Output the (X, Y) coordinate of the center of the cell containing the given text.  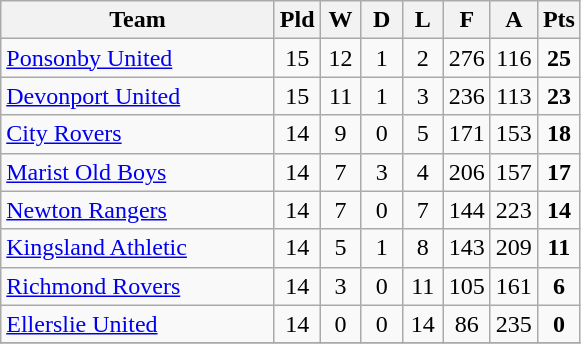
Kingsland Athletic (138, 248)
City Rovers (138, 134)
4 (422, 172)
206 (466, 172)
12 (340, 58)
Team (138, 20)
Marist Old Boys (138, 172)
Newton Rangers (138, 210)
144 (466, 210)
209 (514, 248)
Pts (558, 20)
L (422, 20)
153 (514, 134)
Richmond Rovers (138, 286)
171 (466, 134)
6 (558, 286)
23 (558, 96)
2 (422, 58)
157 (514, 172)
Devonport United (138, 96)
17 (558, 172)
18 (558, 134)
9 (340, 134)
235 (514, 324)
Ellerslie United (138, 324)
25 (558, 58)
86 (466, 324)
105 (466, 286)
236 (466, 96)
F (466, 20)
Ponsonby United (138, 58)
D (382, 20)
161 (514, 286)
113 (514, 96)
W (340, 20)
A (514, 20)
276 (466, 58)
Pld (297, 20)
143 (466, 248)
8 (422, 248)
116 (514, 58)
223 (514, 210)
